Find where the given text appears and provide that cell's center as [X, Y] coordinate. 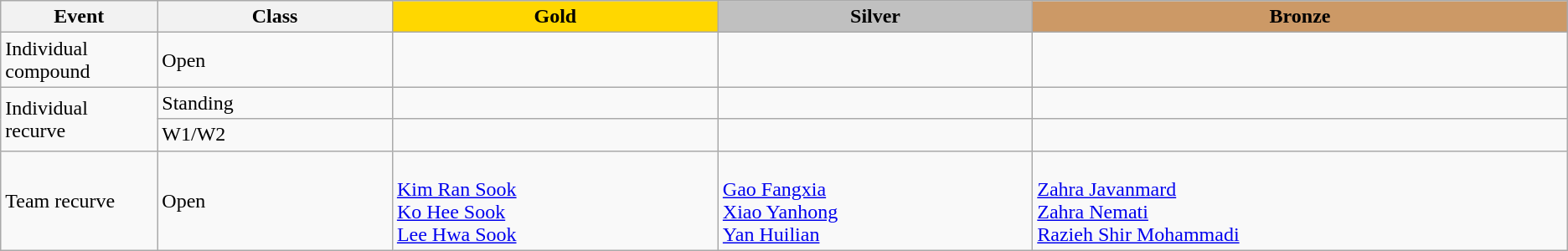
Individual recurve [79, 119]
Event [79, 17]
W1/W2 [275, 135]
Gold [554, 17]
Kim Ran SookKo Hee SookLee Hwa Sook [554, 201]
Bronze [1300, 17]
Gao FangxiaXiao YanhongYan Huilian [874, 201]
Standing [275, 103]
Individual compound [79, 60]
Zahra JavanmardZahra NematiRazieh Shir Mohammadi [1300, 201]
Team recurve [79, 201]
Silver [874, 17]
Class [275, 17]
